Scan for the cell matching the given text and deliver its (X, Y) coordinate at center. 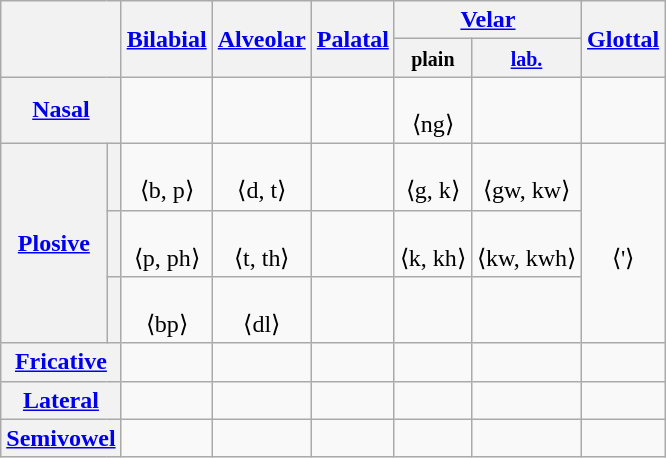
⟨dl⟩ (262, 310)
⟨g, k⟩ (432, 176)
⟨gw, kw⟩ (526, 176)
Glottal (624, 39)
lab. (526, 58)
Velar (488, 20)
Palatal (352, 39)
Plosive (54, 243)
⟨d, t⟩ (262, 176)
Semivowel (61, 438)
⟨'⟩ (624, 243)
⟨b, p⟩ (166, 176)
⟨bp⟩ (166, 310)
⟨t, th⟩ (262, 244)
⟨k, kh⟩ (432, 244)
Nasal (61, 110)
⟨p, ph⟩ (166, 244)
Bilabial (166, 39)
⟨ng⟩ (432, 110)
Lateral (61, 400)
Fricative (61, 362)
⟨kw, kwh⟩ (526, 244)
plain (432, 58)
Alveolar (262, 39)
